Scan for the cell matching the given text and deliver its [x, y] coordinate at center. 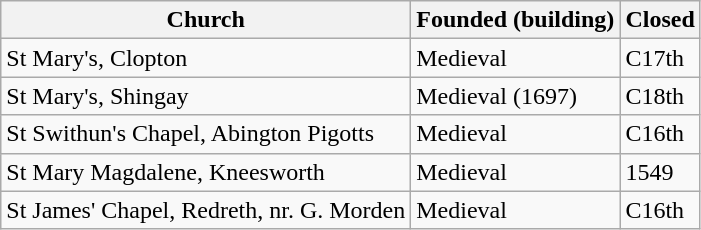
St James' Chapel, Redreth, nr. G. Morden [206, 210]
Church [206, 20]
C17th [660, 58]
C18th [660, 96]
1549 [660, 172]
St Mary Magdalene, Kneesworth [206, 172]
St Mary's, Clopton [206, 58]
Closed [660, 20]
St Mary's, Shingay [206, 96]
St Swithun's Chapel, Abington Pigotts [206, 134]
Medieval (1697) [516, 96]
Founded (building) [516, 20]
